Provide the [X, Y] coordinate of the cell's center where the given text is located.  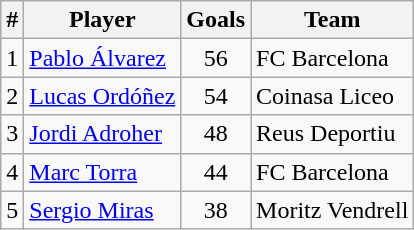
48 [216, 134]
4 [12, 172]
2 [12, 96]
Pablo Álvarez [102, 58]
44 [216, 172]
5 [12, 210]
Team [332, 20]
1 [12, 58]
# [12, 20]
38 [216, 210]
Sergio Miras [102, 210]
56 [216, 58]
Marc Torra [102, 172]
Coinasa Liceo [332, 96]
Goals [216, 20]
Moritz Vendrell [332, 210]
Lucas Ordóñez [102, 96]
Reus Deportiu [332, 134]
54 [216, 96]
Player [102, 20]
3 [12, 134]
Jordi Adroher [102, 134]
